Identify which cell holds the provided text, then report its (x, y) central coordinate. 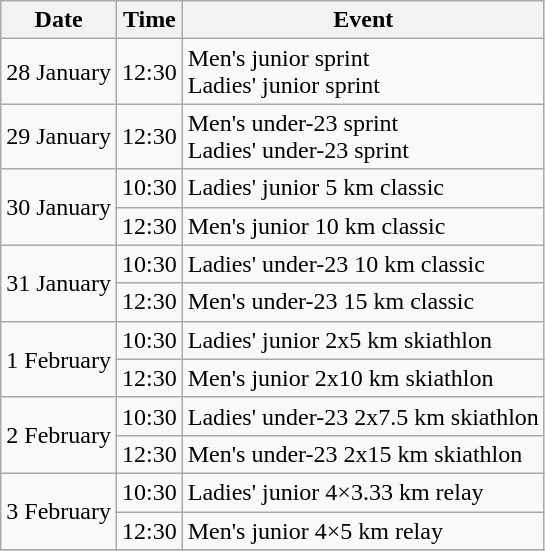
Ladies' junior 4×3.33 km relay (363, 492)
1 February (59, 359)
Men's junior 2x10 km skiathlon (363, 378)
Men's under-23 15 km classic (363, 302)
Ladies' junior 2x5 km skiathlon (363, 340)
2 February (59, 435)
3 February (59, 511)
29 January (59, 136)
Time (149, 20)
Ladies' junior 5 km classic (363, 188)
Men's junior sprintLadies' junior sprint (363, 72)
Date (59, 20)
30 January (59, 207)
Men's under-23 2x15 km skiathlon (363, 454)
Ladies' under-23 10 km classic (363, 264)
28 January (59, 72)
Ladies' under-23 2x7.5 km skiathlon (363, 416)
Event (363, 20)
Men's junior 4×5 km relay (363, 531)
Men's junior 10 km classic (363, 226)
31 January (59, 283)
Men's under-23 sprintLadies' under-23 sprint (363, 136)
